Pinpoint the cell where the given text exists, returning its [X, Y] midpoint coordinate. 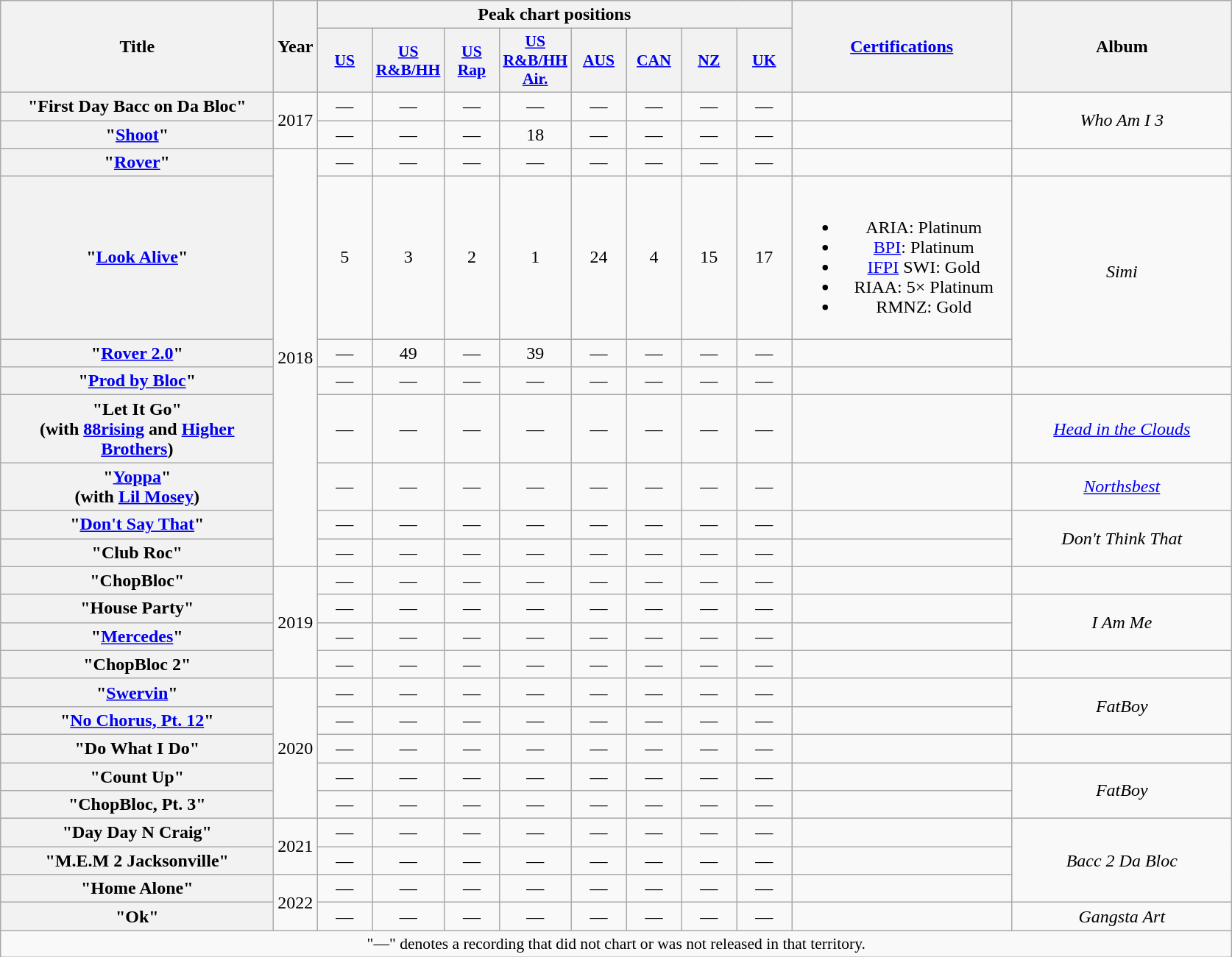
18 [535, 135]
1 [535, 257]
2021 [296, 847]
NZ [709, 60]
Northsbest [1122, 487]
"M.E.M 2 Jacksonville" [137, 861]
"House Party" [137, 608]
AUS [599, 60]
Certifications [902, 47]
"Ok" [137, 917]
"Home Alone" [137, 889]
Simi [1122, 272]
USRap [471, 60]
"—" denotes a recording that did not chart or was not released in that territory. [617, 944]
"ChopBloc" [137, 580]
39 [535, 353]
I Am Me [1122, 622]
49 [408, 353]
2020 [296, 748]
4 [654, 257]
2 [471, 257]
"Shoot" [137, 135]
"First Day Bacc on Da Bloc" [137, 106]
24 [599, 257]
Head in the Clouds [1122, 429]
"ChopBloc 2" [137, 664]
17 [764, 257]
CAN [654, 60]
UK [764, 60]
"ChopBloc, Pt. 3" [137, 805]
"Swervin" [137, 692]
"Club Roc" [137, 552]
"Mercedes" [137, 636]
3 [408, 257]
Peak chart positions [555, 15]
"Count Up" [137, 776]
Title [137, 47]
"Day Day N Craig" [137, 833]
Gangsta Art [1122, 917]
Bacc 2 Da Bloc [1122, 861]
USR&B/HH [408, 60]
Album [1122, 47]
ARIA: PlatinumBPI: PlatinumIFPI SWI: GoldRIAA: 5× PlatinumRMNZ: Gold [902, 257]
2017 [296, 120]
2018 [296, 357]
"Rover" [137, 163]
5 [344, 257]
15 [709, 257]
"Yoppa"(with Lil Mosey) [137, 487]
USR&B/HHAir. [535, 60]
"No Chorus, Pt. 12" [137, 720]
"Do What I Do" [137, 748]
"Rover 2.0" [137, 353]
"Don't Say That" [137, 524]
US [344, 60]
Year [296, 47]
"Prod by Bloc" [137, 381]
2022 [296, 903]
"Let It Go"(with 88rising and Higher Brothers) [137, 429]
"Look Alive" [137, 257]
Don't Think That [1122, 538]
2019 [296, 622]
Who Am I 3 [1122, 120]
